Identify which cell holds the provided text, then report its [x, y] central coordinate. 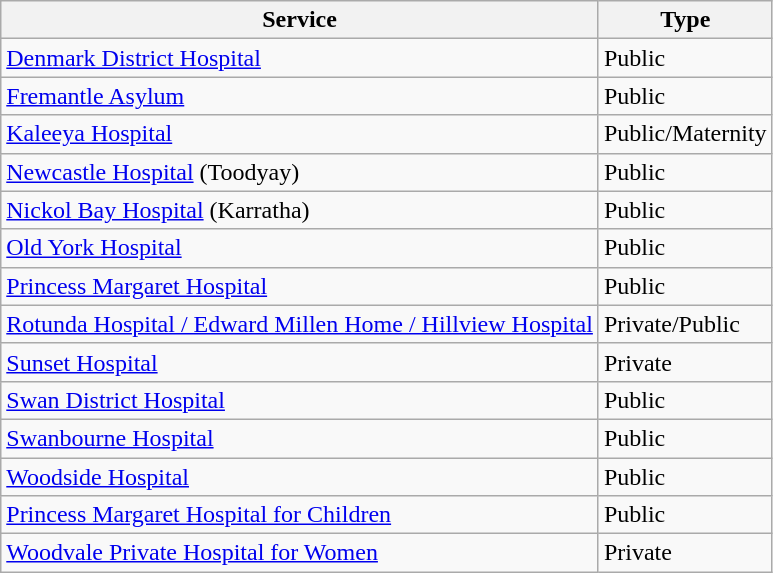
Nickol Bay Hospital (Karratha) [300, 210]
Old York Hospital [300, 248]
Service [300, 20]
Swan District Hospital [300, 400]
Woodvale Private Hospital for Women [300, 553]
Sunset Hospital [300, 362]
Swanbourne Hospital [300, 438]
Newcastle Hospital (Toodyay) [300, 172]
Princess Margaret Hospital [300, 286]
Type [685, 20]
Kaleeya Hospital [300, 134]
Private/Public [685, 324]
Princess Margaret Hospital for Children [300, 515]
Denmark District Hospital [300, 58]
Woodside Hospital [300, 477]
Fremantle Asylum [300, 96]
Rotunda Hospital / Edward Millen Home / Hillview Hospital [300, 324]
Public/Maternity [685, 134]
